Capture the cell that displays the provided text and extract its [X, Y] central coordinate. 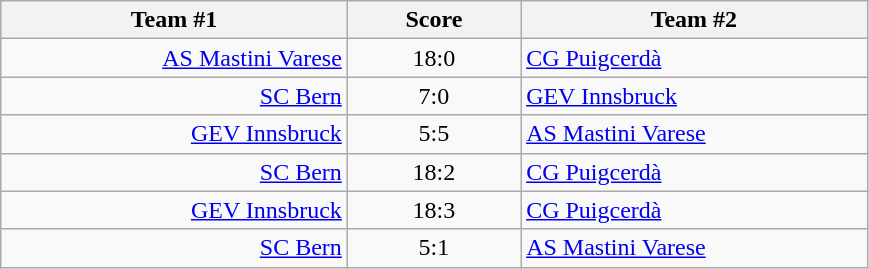
Score [434, 20]
7:0 [434, 96]
5:5 [434, 134]
18:2 [434, 172]
18:3 [434, 210]
18:0 [434, 58]
5:1 [434, 248]
Team #2 [694, 20]
Team #1 [174, 20]
